Identify which cell holds the provided text, then report its [x, y] central coordinate. 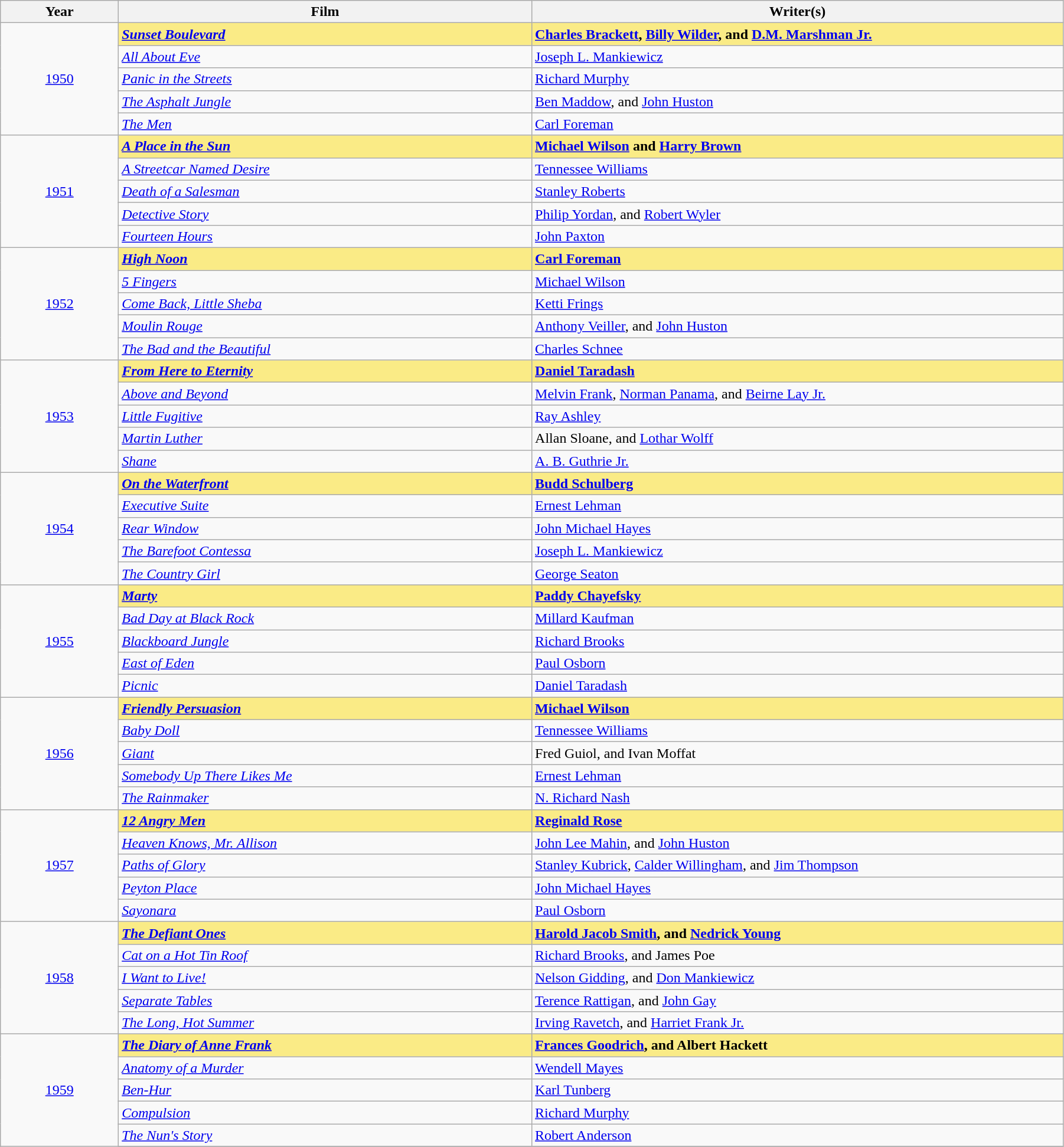
1957 [60, 865]
Bad Day at Black Rock [325, 618]
Allan Sloane, and Lothar Wolff [798, 439]
A Place in the Sun [325, 146]
1955 [60, 641]
Wendell Mayes [798, 1068]
Detective Story [325, 214]
1959 [60, 1090]
1958 [60, 978]
Picnic [325, 686]
Somebody Up There Likes Me [325, 776]
East of Eden [325, 664]
Richard Brooks [798, 641]
All About Eve [325, 57]
The Country Girl [325, 573]
A. B. Guthrie Jr. [798, 461]
Rear Window [325, 528]
1954 [60, 528]
The Long, Hot Summer [325, 1023]
Cat on a Hot Tin Roof [325, 955]
Millard Kaufman [798, 618]
1953 [60, 416]
1951 [60, 191]
Compulsion [325, 1113]
Melvin Frank, Norman Panama, and Beirne Lay Jr. [798, 394]
I Want to Live! [325, 978]
The Rainmaker [325, 798]
Marty [325, 596]
The Nun's Story [325, 1135]
Fred Guiol, and Ivan Moffat [798, 753]
Charles Brackett, Billy Wilder, and D.M. Marshman Jr. [798, 34]
Blackboard Jungle [325, 641]
Heaven Knows, Mr. Allison [325, 843]
1952 [60, 303]
Martin Luther [325, 439]
Executive Suite [325, 506]
Michael Wilson and Harry Brown [798, 146]
The Defiant Ones [325, 933]
On the Waterfront [325, 483]
Charles Schnee [798, 349]
1950 [60, 79]
Ben Maddow, and John Huston [798, 102]
Sunset Boulevard [325, 34]
The Men [325, 124]
Paddy Chayefsky [798, 596]
The Bad and the Beautiful [325, 349]
Paths of Glory [325, 865]
Budd Schulberg [798, 483]
Irving Ravetch, and Harriet Frank Jr. [798, 1023]
Little Fugitive [325, 416]
John Paxton [798, 236]
Stanley Roberts [798, 191]
Anthony Veiller, and John Huston [798, 326]
The Diary of Anne Frank [325, 1045]
Ketti Frings [798, 304]
A Streetcar Named Desire [325, 169]
Terence Rattigan, and John Gay [798, 1001]
N. Richard Nash [798, 798]
Stanley Kubrick, Calder Willingham, and Jim Thompson [798, 865]
The Barefoot Contessa [325, 551]
5 Fingers [325, 282]
The Asphalt Jungle [325, 102]
Anatomy of a Murder [325, 1068]
Film [325, 12]
12 Angry Men [325, 821]
Karl Tunberg [798, 1090]
From Here to Eternity [325, 371]
Baby Doll [325, 731]
Harold Jacob Smith, and Nedrick Young [798, 933]
Reginald Rose [798, 821]
Frances Goodrich, and Albert Hackett [798, 1045]
Sayonara [325, 910]
Ray Ashley [798, 416]
John Lee Mahin, and John Huston [798, 843]
Richard Brooks, and James Poe [798, 955]
Peyton Place [325, 888]
George Seaton [798, 573]
Moulin Rouge [325, 326]
Philip Yordan, and Robert Wyler [798, 214]
Nelson Gidding, and Don Mankiewicz [798, 978]
1956 [60, 753]
Death of a Salesman [325, 191]
Year [60, 12]
Above and Beyond [325, 394]
Friendly Persuasion [325, 708]
Robert Anderson [798, 1135]
Fourteen Hours [325, 236]
Shane [325, 461]
High Noon [325, 259]
Giant [325, 753]
Separate Tables [325, 1001]
Panic in the Streets [325, 79]
Writer(s) [798, 12]
Ben-Hur [325, 1090]
Come Back, Little Sheba [325, 304]
